Output the [X, Y] coordinate of the center of the cell containing the given text.  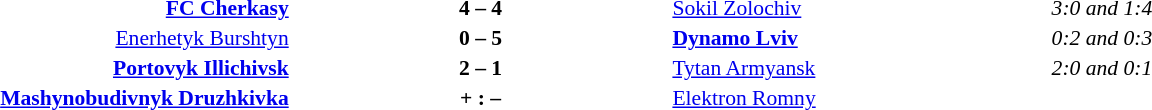
Tytan Armyansk [860, 68]
Dynamo Lviv [860, 38]
2 – 1 [481, 68]
0 – 5 [481, 38]
